Find where the given text appears and provide that cell's center as [x, y] coordinate. 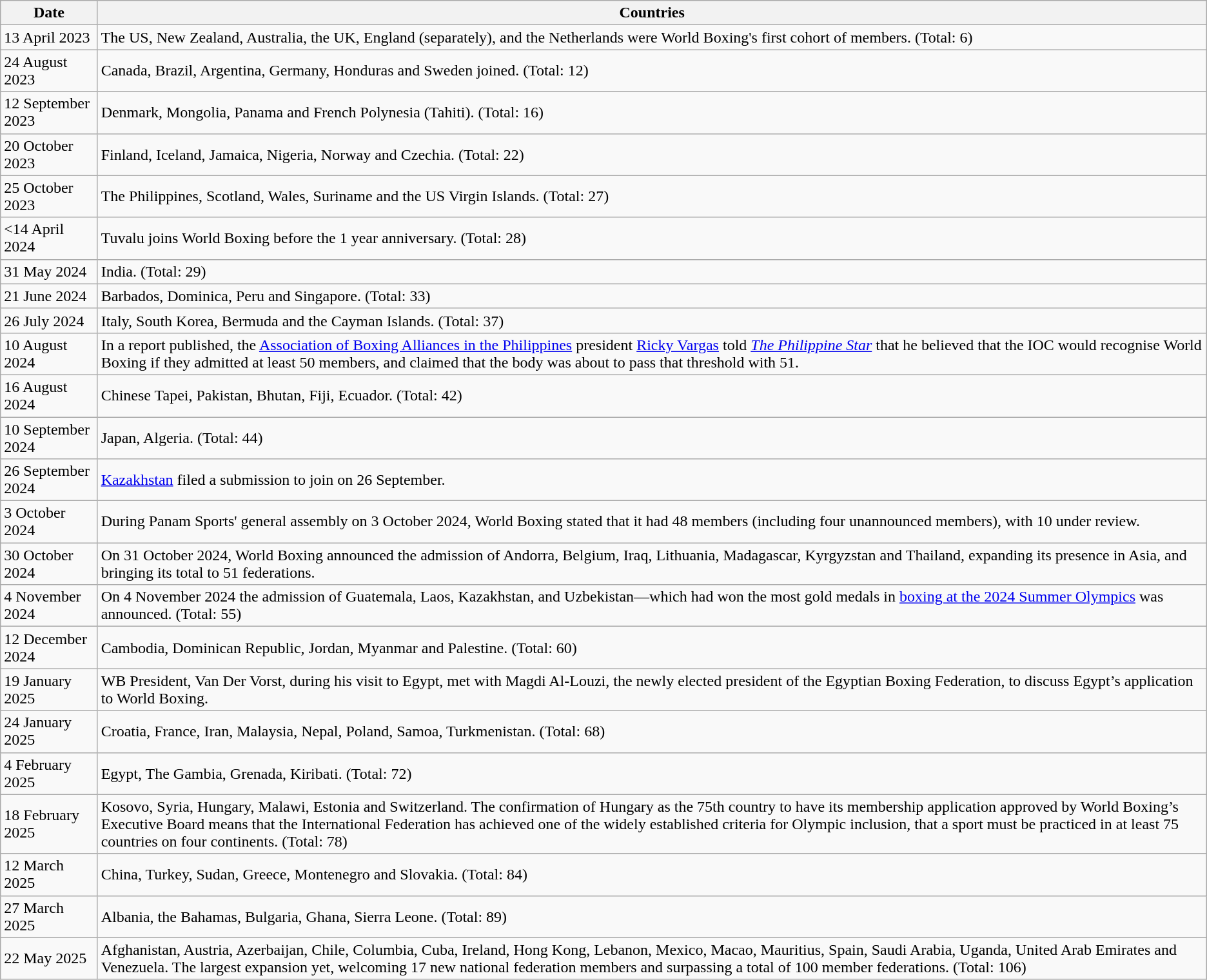
Finland, Iceland, Jamaica, Nigeria, Norway and Czechia. (Total: 22) [652, 155]
Italy, South Korea, Bermuda and the Cayman Islands. (Total: 37) [652, 320]
Kazakhstan filed a submission to join on 26 September. [652, 480]
26 July 2024 [49, 320]
Cambodia, Dominican Republic, Jordan, Myanmar and Palestine. (Total: 60) [652, 647]
22 May 2025 [49, 958]
India. (Total: 29) [652, 271]
25 October 2023 [49, 196]
3 October 2024 [49, 522]
Japan, Algeria. (Total: 44) [652, 437]
4 February 2025 [49, 774]
Date [49, 13]
18 February 2025 [49, 824]
27 March 2025 [49, 917]
30 October 2024 [49, 563]
<14 April 2024 [49, 239]
China, Turkey, Sudan, Greece, Montenegro and Slovakia. (Total: 84) [652, 874]
12 December 2024 [49, 647]
Tuvalu joins World Boxing before the 1 year anniversary. (Total: 28) [652, 239]
10 September 2024 [49, 437]
The Philippines, Scotland, Wales, Suriname and the US Virgin Islands. (Total: 27) [652, 196]
Barbados, Dominica, Peru and Singapore. (Total: 33) [652, 296]
24 January 2025 [49, 731]
Croatia, France, Iran, Malaysia, Nepal, Poland, Samoa, Turkmenistan. (Total: 68) [652, 731]
20 October 2023 [49, 155]
21 June 2024 [49, 296]
Denmark, Mongolia, Panama and French Polynesia (Tahiti). (Total: 16) [652, 112]
13 April 2023 [49, 37]
12 September 2023 [49, 112]
16 August 2024 [49, 396]
Canada, Brazil, Argentina, Germany, Honduras and Sweden joined. (Total: 12) [652, 71]
Egypt, The Gambia, Grenada, Kiribati. (Total: 72) [652, 774]
24 August 2023 [49, 71]
Countries [652, 13]
10 August 2024 [49, 353]
Chinese Tapei, Pakistan, Bhutan, Fiji, Ecuador. (Total: 42) [652, 396]
26 September 2024 [49, 480]
12 March 2025 [49, 874]
Albania, the Bahamas, Bulgaria, Ghana, Sierra Leone. (Total: 89) [652, 917]
31 May 2024 [49, 271]
19 January 2025 [49, 690]
The US, New Zealand, Australia, the UK, England (separately), and the Netherlands were World Boxing's first cohort of members. (Total: 6) [652, 37]
4 November 2024 [49, 606]
